Extract the (X, Y) coordinate from the center of the cell holding the provided text.  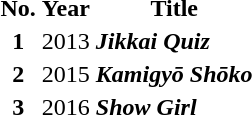
2015 (66, 74)
2013 (66, 41)
